Return the [x, y] coordinate for the center point of the cell that contains the specified text.  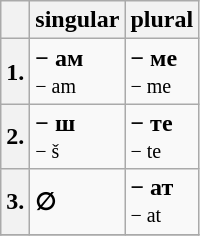
− ам− am [78, 72]
plural [162, 20]
− ш − š [78, 136]
∅ [78, 202]
2. [16, 136]
− те − te [162, 136]
− ме − me [162, 72]
singular [78, 20]
3. [16, 202]
− ат − at [162, 202]
1. [16, 72]
